Return the (X, Y) coordinate for the center point of the cell that contains the specified text.  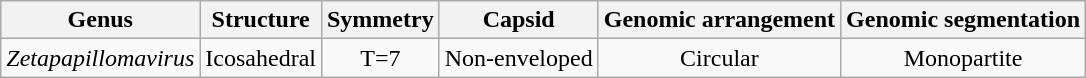
Genus (100, 20)
T=7 (380, 58)
Genomic segmentation (964, 20)
Genomic arrangement (719, 20)
Structure (261, 20)
Capsid (518, 20)
Monopartite (964, 58)
Zetapapillomavirus (100, 58)
Symmetry (380, 20)
Icosahedral (261, 58)
Circular (719, 58)
Non-enveloped (518, 58)
